Find where the given text appears and provide that cell's center as [X, Y] coordinate. 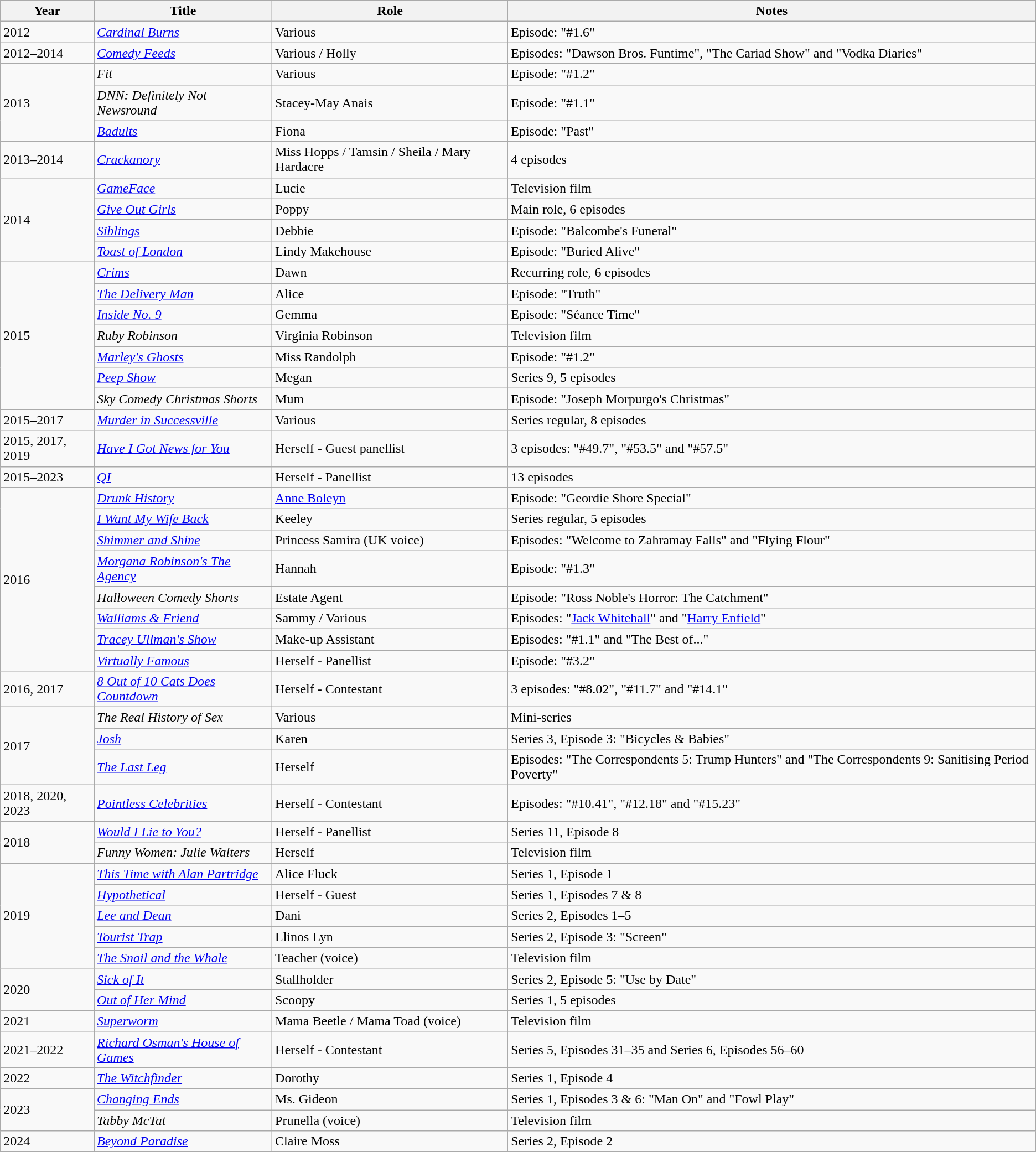
2019 [48, 916]
Series regular, 5 episodes [772, 519]
Ms. Gideon [390, 1099]
Make-up Assistant [390, 639]
Funny Women: Julie Walters [183, 853]
Morgana Robinson's The Agency [183, 569]
Dorothy [390, 1078]
Episodes: "The Correspondents 5: Trump Hunters" and "The Correspondents 9: Sanitising Period Poverty" [772, 767]
Inside No. 9 [183, 315]
Episode: "Joseph Morpurgo's Christmas" [772, 399]
Gemma [390, 315]
2017 [48, 746]
Recurring role, 6 episodes [772, 272]
3 episodes: "#49.7", "#53.5" and "#57.5" [772, 448]
Episode: "#1.6" [772, 32]
Superworm [183, 1021]
QI [183, 477]
Out of Her Mind [183, 1000]
Alice Fluck [390, 874]
Keeley [390, 519]
Series 11, Episode 8 [772, 832]
Episode: "Balcombe's Funeral" [772, 230]
Prunella (voice) [390, 1120]
The Last Leg [183, 767]
Various / Holly [390, 53]
Hypothetical [183, 895]
The Delivery Man [183, 294]
3 episodes: "#8.02", "#11.7" and "#14.1" [772, 689]
2023 [48, 1110]
2015–2017 [48, 420]
Mini-series [772, 718]
2015, 2017, 2019 [48, 448]
Dawn [390, 272]
Herself - Guest panellist [390, 448]
Changing Ends [183, 1099]
Tabby McTat [183, 1120]
Mama Beetle / Mama Toad (voice) [390, 1021]
Josh [183, 739]
Marley's Ghosts [183, 357]
Fiona [390, 131]
Walliams & Friend [183, 618]
Series 1, Episodes 3 & 6: "Man On" and "Fowl Play" [772, 1099]
Would I Lie to You? [183, 832]
Peep Show [183, 378]
2016 [48, 579]
Episodes: "#1.1" and "The Best of..." [772, 639]
Crims [183, 272]
Ruby Robinson [183, 336]
Title [183, 11]
8 Out of 10 Cats Does Countdown [183, 689]
Notes [772, 11]
Sky Comedy Christmas Shorts [183, 399]
The Witchfinder [183, 1078]
Pointless Celebrities [183, 803]
Fit [183, 74]
Episodes: "Welcome to Zahramay Falls" and "Flying Flour" [772, 540]
Comedy Feeds [183, 53]
Murder in Successville [183, 420]
I Want My Wife Back [183, 519]
Series regular, 8 episodes [772, 420]
Series 2, Episode 2 [772, 1141]
Miss Hopps / Tamsin / Sheila / Mary Hardacre [390, 159]
Toast of London [183, 251]
2018, 2020, 2023 [48, 803]
Siblings [183, 230]
This Time with Alan Partridge [183, 874]
13 episodes [772, 477]
Anne Boleyn [390, 498]
2014 [48, 220]
Hannah [390, 569]
DNN: Definitely Not Newsround [183, 103]
Beyond Paradise [183, 1141]
Llinos Lyn [390, 937]
Stallholder [390, 979]
Lindy Makehouse [390, 251]
Series 2, Episode 3: "Screen" [772, 937]
Main role, 6 episodes [772, 209]
GameFace [183, 188]
Series 1, Episode 1 [772, 874]
Give Out Girls [183, 209]
Episode: "Truth" [772, 294]
Episode: "Past" [772, 131]
Claire Moss [390, 1141]
Year [48, 11]
2021 [48, 1021]
2018 [48, 842]
Virtually Famous [183, 660]
Episodes: "#10.41", "#12.18" and "#15.23" [772, 803]
Episode: "#1.3" [772, 569]
Debbie [390, 230]
2021–2022 [48, 1049]
Alice [390, 294]
2013 [48, 103]
Princess Samira (UK voice) [390, 540]
4 episodes [772, 159]
Episode: "Buried Alive" [772, 251]
Drunk History [183, 498]
2013–2014 [48, 159]
Have I Got News for You [183, 448]
2015–2023 [48, 477]
Episodes: "Dawson Bros. Funtime", "The Cariad Show" and "Vodka Diaries" [772, 53]
2020 [48, 989]
Tracey Ullman's Show [183, 639]
Richard Osman's House of Games [183, 1049]
Sick of It [183, 979]
2012 [48, 32]
The Snail and the Whale [183, 958]
2015 [48, 335]
2022 [48, 1078]
Episode: "Ross Noble's Horror: The Catchment" [772, 597]
Mum [390, 399]
Episode: "Geordie Shore Special" [772, 498]
Dani [390, 916]
Scoopy [390, 1000]
Episode: "Séance Time" [772, 315]
Sammy / Various [390, 618]
Miss Randolph [390, 357]
2016, 2017 [48, 689]
Stacey-May Anais [390, 103]
Series 1, 5 episodes [772, 1000]
Poppy [390, 209]
Series 1, Episode 4 [772, 1078]
Series 9, 5 episodes [772, 378]
Shimmer and Shine [183, 540]
Episodes: "Jack Whitehall" and "Harry Enfield" [772, 618]
Series 5, Episodes 31–35 and Series 6, Episodes 56–60 [772, 1049]
Karen [390, 739]
Series 2, Episode 5: "Use by Date" [772, 979]
Role [390, 11]
Series 1, Episodes 7 & 8 [772, 895]
Virginia Robinson [390, 336]
Estate Agent [390, 597]
Teacher (voice) [390, 958]
Herself - Guest [390, 895]
Megan [390, 378]
Lucie [390, 188]
Badults [183, 131]
The Real History of Sex [183, 718]
Episode: "#1.1" [772, 103]
Lee and Dean [183, 916]
2024 [48, 1141]
Cardinal Burns [183, 32]
Tourist Trap [183, 937]
Episode: "#3.2" [772, 660]
2012–2014 [48, 53]
Halloween Comedy Shorts [183, 597]
Series 2, Episodes 1–5 [772, 916]
Series 3, Episode 3: "Bicycles & Babies" [772, 739]
Crackanory [183, 159]
